Return [x, y] of the center of cell containing provided text 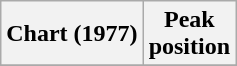
Peakposition [189, 34]
Chart (1977) [72, 34]
